Determine the [x, y] coordinate at the center of the cell enclosing the given text.  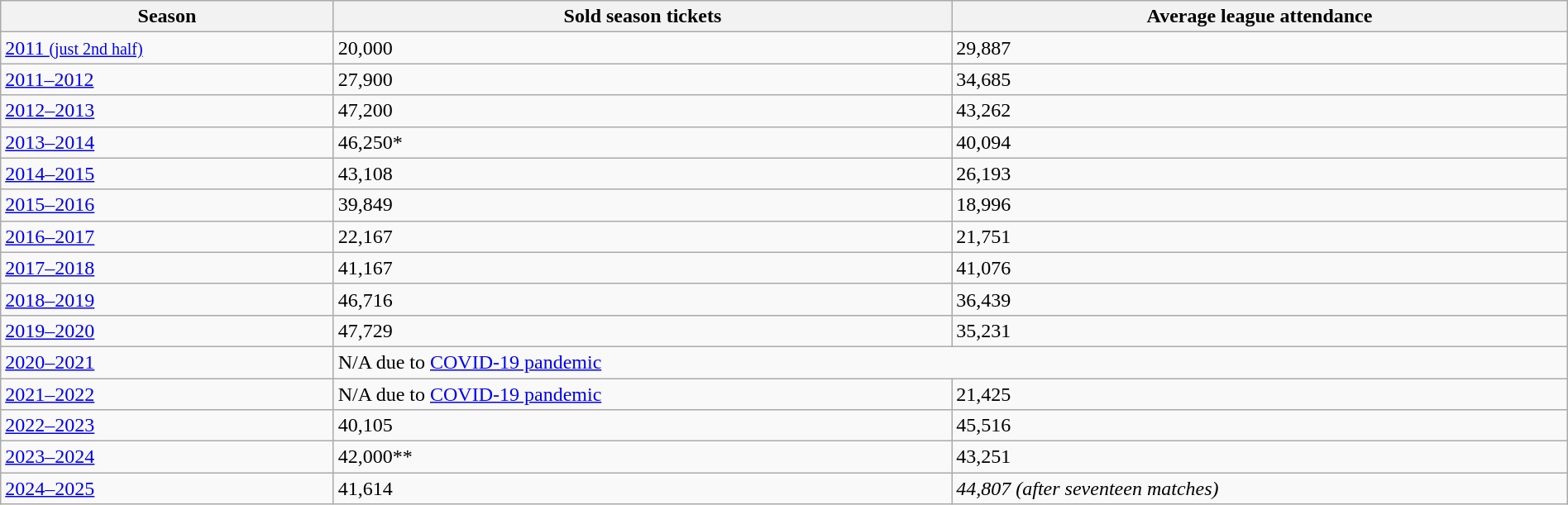
18,996 [1260, 205]
2012–2013 [167, 111]
47,729 [643, 331]
2018–2019 [167, 299]
2017–2018 [167, 268]
Average league attendance [1260, 17]
27,900 [643, 79]
21,751 [1260, 236]
43,262 [1260, 111]
29,887 [1260, 48]
2015–2016 [167, 205]
2011–2012 [167, 79]
26,193 [1260, 174]
2020–2021 [167, 362]
47,200 [643, 111]
43,108 [643, 174]
40,094 [1260, 142]
46,716 [643, 299]
2023–2024 [167, 457]
2024–2025 [167, 488]
2011 (just 2nd half) [167, 48]
35,231 [1260, 331]
42,000** [643, 457]
2013–2014 [167, 142]
41,076 [1260, 268]
43,251 [1260, 457]
20,000 [643, 48]
39,849 [643, 205]
2022–2023 [167, 426]
Season [167, 17]
21,425 [1260, 394]
41,614 [643, 488]
2019–2020 [167, 331]
44,807 (after seventeen matches) [1260, 488]
45,516 [1260, 426]
41,167 [643, 268]
40,105 [643, 426]
36,439 [1260, 299]
46,250* [643, 142]
2021–2022 [167, 394]
Sold season tickets [643, 17]
2016–2017 [167, 236]
2014–2015 [167, 174]
34,685 [1260, 79]
22,167 [643, 236]
